Search for the cell housing the specified text and yield its (X, Y) center coordinate. 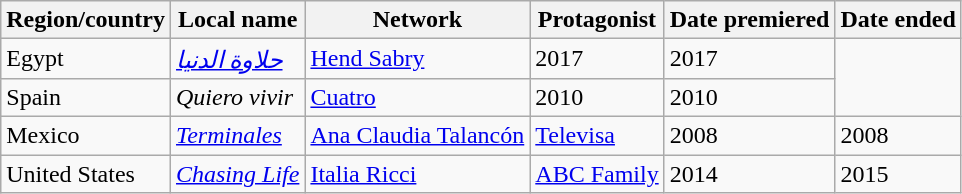
2014 (750, 173)
Egypt (86, 59)
United States (86, 173)
Ana Claudia Talancón (418, 135)
Network (418, 20)
Terminales (237, 135)
Hend Sabry (418, 59)
2015 (898, 173)
Chasing Life (237, 173)
Spain (86, 97)
Mexico (86, 135)
Cuatro (418, 97)
Quiero vivir (237, 97)
Televisa (597, 135)
Date ended (898, 20)
Italia Ricci (418, 173)
ABC Family (597, 173)
Region/country (86, 20)
حلاوة الدنيا (237, 59)
Date premiered (750, 20)
Protagonist (597, 20)
Local name (237, 20)
